Locate the cell with the specified text and output its (x, y) center coordinate. 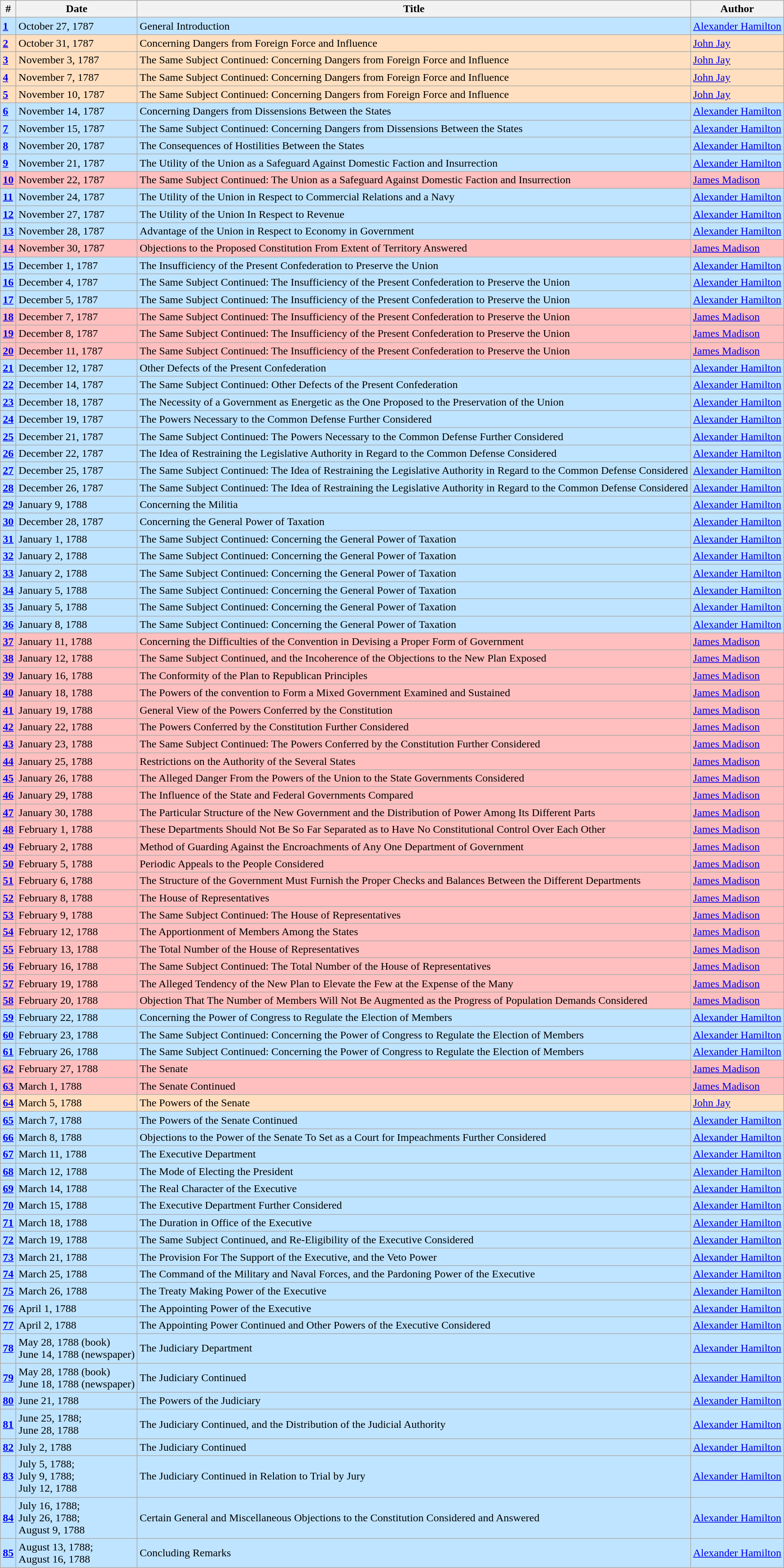
November 27, 1787 (77, 214)
The Appointing Power Continued and Other Powers of the Executive Considered (414, 1325)
November 30, 1787 (77, 248)
The Provision For The Support of the Executive, and the Veto Power (414, 1257)
The Same Subject Continued, and the Incoherence of the Objections to the New Plan Exposed (414, 658)
November 15, 1787 (77, 128)
The Apportionment of Members Among the States (414, 932)
Objections to the Power of the Senate To Set as a Court for Impeachments Further Considered (414, 1137)
The Powers of the Judiciary (414, 1401)
Concerning the General Power of Taxation (414, 522)
The Alleged Danger From the Powers of the Union to the State Governments Considered (414, 778)
March 26, 1788 (77, 1291)
December 25, 1787 (77, 470)
February 23, 1788 (77, 1034)
71 (8, 1223)
February 8, 1788 (77, 898)
December 18, 1787 (77, 402)
The Powers Necessary to the Common Defense Further Considered (414, 419)
39 (8, 676)
November 10, 1787 (77, 94)
January 26, 1788 (77, 778)
56 (8, 966)
45 (8, 778)
March 15, 1788 (77, 1206)
13 (8, 231)
February 22, 1788 (77, 1017)
These Departments Should Not Be So Far Separated as to Have No Constitutional Control Over Each Other (414, 830)
44 (8, 761)
61 (8, 1052)
21 (8, 368)
83 (8, 1476)
57 (8, 983)
The Particular Structure of the New Government and the Distribution of Power Among Its Different Parts (414, 813)
68 (8, 1171)
65 (8, 1120)
31 (8, 539)
July 2, 1788 (77, 1447)
March 14, 1788 (77, 1188)
March 1, 1788 (77, 1086)
November 21, 1787 (77, 163)
36 (8, 624)
Concerning the Power of Congress to Regulate the Election of Members (414, 1017)
Concerning the Militia (414, 505)
33 (8, 573)
March 8, 1788 (77, 1137)
29 (8, 505)
March 5, 1788 (77, 1103)
January 16, 1788 (77, 676)
16 (8, 283)
The Real Character of the Executive (414, 1188)
26 (8, 453)
March 11, 1788 (77, 1154)
22 (8, 385)
January 1, 1788 (77, 539)
85 (8, 1553)
84 (8, 1518)
40 (8, 693)
January 11, 1788 (77, 641)
February 20, 1788 (77, 1000)
81 (8, 1424)
June 25, 1788;June 28, 1788 (77, 1424)
Objection That The Number of Members Will Not Be Augmented as the Progress of Population Demands Considered (414, 1000)
63 (8, 1086)
9 (8, 163)
Concluding Remarks (414, 1553)
75 (8, 1291)
December 12, 1787 (77, 368)
October 31, 1787 (77, 43)
The Utility of the Union In Respect to Revenue (414, 214)
42 (8, 727)
41 (8, 710)
64 (8, 1103)
April 1, 1788 (77, 1308)
6 (8, 111)
The Same Subject Continued: Other Defects of the Present Confederation (414, 385)
January 22, 1788 (77, 727)
7 (8, 128)
25 (8, 436)
January 29, 1788 (77, 795)
January 8, 1788 (77, 624)
The Senate (414, 1069)
34 (8, 590)
Date (77, 9)
78 (8, 1348)
The Same Subject Continued, and Re-Eligibility of the Executive Considered (414, 1240)
The Insufficiency of the Present Confederation to Preserve the Union (414, 265)
February 19, 1788 (77, 983)
November 22, 1787 (77, 180)
24 (8, 419)
November 7, 1787 (77, 77)
The Total Number of the House of Representatives (414, 949)
November 20, 1787 (77, 146)
5 (8, 94)
The Same Subject Continued: The Powers Necessary to the Common Defense Further Considered (414, 436)
23 (8, 402)
The Same Subject Continued: The Powers Conferred by the Constitution Further Considered (414, 744)
February 2, 1788 (77, 847)
General Introduction (414, 26)
8 (8, 146)
The Treaty Making Power of the Executive (414, 1291)
May 28, 1788 (book)June 14, 1788 (newspaper) (77, 1348)
The Executive Department Further Considered (414, 1206)
11 (8, 197)
15 (8, 265)
March 18, 1788 (77, 1223)
December 22, 1787 (77, 453)
73 (8, 1257)
27 (8, 470)
General View of the Powers Conferred by the Constitution (414, 710)
February 6, 1788 (77, 881)
60 (8, 1034)
The Influence of the State and Federal Governments Compared (414, 795)
2 (8, 43)
67 (8, 1154)
38 (8, 658)
43 (8, 744)
Advantage of the Union in Respect to Economy in Government (414, 231)
July 16, 1788;July 26, 1788;August 9, 1788 (77, 1518)
The Appointing Power of the Executive (414, 1308)
The Judiciary Department (414, 1348)
82 (8, 1447)
The Necessity of a Government as Energetic as the One Proposed to the Preservation of the Union (414, 402)
48 (8, 830)
1 (8, 26)
June 21, 1788 (77, 1401)
January 12, 1788 (77, 658)
January 19, 1788 (77, 710)
28 (8, 487)
February 1, 1788 (77, 830)
70 (8, 1206)
Certain General and Miscellaneous Objections to the Constitution Considered and Answered (414, 1518)
4 (8, 77)
The Same Subject Continued: The Union as a Safeguard Against Domestic Faction and Insurrection (414, 180)
50 (8, 864)
76 (8, 1308)
October 27, 1787 (77, 26)
47 (8, 813)
66 (8, 1137)
December 11, 1787 (77, 351)
The Conformity of the Plan to Republican Principles (414, 676)
January 25, 1788 (77, 761)
30 (8, 522)
The Same Subject Continued: The House of Representatives (414, 915)
February 9, 1788 (77, 915)
February 27, 1788 (77, 1069)
Concerning the Difficulties of the Convention in Devising a Proper Form of Government (414, 641)
March 12, 1788 (77, 1171)
10 (8, 180)
52 (8, 898)
58 (8, 1000)
December 8, 1787 (77, 334)
55 (8, 949)
37 (8, 641)
Other Defects of the Present Confederation (414, 368)
December 5, 1787 (77, 300)
The Consequences of Hostilities Between the States (414, 146)
January 30, 1788 (77, 813)
The Utility of the Union in Respect to Commercial Relations and a Navy (414, 197)
18 (8, 317)
March 21, 1788 (77, 1257)
March 7, 1788 (77, 1120)
Periodic Appeals to the People Considered (414, 864)
The Same Subject Continued: Concerning Dangers from Dissensions Between the States (414, 128)
January 9, 1788 (77, 505)
The Structure of the Government Must Furnish the Proper Checks and Balances Between the Different Departments (414, 881)
December 19, 1787 (77, 419)
March 25, 1788 (77, 1274)
12 (8, 214)
February 26, 1788 (77, 1052)
Title (414, 9)
August 13, 1788;August 16, 1788 (77, 1553)
The Command of the Military and Naval Forces, and the Pardoning Power of the Executive (414, 1274)
Concerning Dangers from Dissensions Between the States (414, 111)
62 (8, 1069)
December 26, 1787 (77, 487)
January 18, 1788 (77, 693)
The Alleged Tendency of the New Plan to Elevate the Few at the Expense of the Many (414, 983)
49 (8, 847)
Author (737, 9)
# (8, 9)
17 (8, 300)
December 7, 1787 (77, 317)
The House of Representatives (414, 898)
The Executive Department (414, 1154)
32 (8, 556)
14 (8, 248)
December 28, 1787 (77, 522)
The Judiciary Continued, and the Distribution of the Judicial Authority (414, 1424)
79 (8, 1378)
Method of Guarding Against the Encroachments of Any One Department of Government (414, 847)
The Powers of the convention to Form a Mixed Government Examined and Sustained (414, 693)
19 (8, 334)
Objections to the Proposed Constitution From Extent of Territory Answered (414, 248)
January 23, 1788 (77, 744)
59 (8, 1017)
74 (8, 1274)
80 (8, 1401)
54 (8, 932)
May 28, 1788 (book)June 18, 1788 (newspaper) (77, 1378)
March 19, 1788 (77, 1240)
The Utility of the Union as a Safeguard Against Domestic Faction and Insurrection (414, 163)
The Powers Conferred by the Constitution Further Considered (414, 727)
December 21, 1787 (77, 436)
February 12, 1788 (77, 932)
The Duration in Office of the Executive (414, 1223)
July 5, 1788;July 9, 1788;July 12, 1788 (77, 1476)
The Judiciary Continued in Relation to Trial by Jury (414, 1476)
The Mode of Electing the President (414, 1171)
February 13, 1788 (77, 949)
November 24, 1787 (77, 197)
51 (8, 881)
35 (8, 607)
February 5, 1788 (77, 864)
77 (8, 1325)
November 14, 1787 (77, 111)
46 (8, 795)
November 28, 1787 (77, 231)
April 2, 1788 (77, 1325)
The Same Subject Continued: The Total Number of the House of Representatives (414, 966)
The Senate Continued (414, 1086)
December 1, 1787 (77, 265)
February 16, 1788 (77, 966)
The Powers of the Senate (414, 1103)
The Powers of the Senate Continued (414, 1120)
69 (8, 1188)
72 (8, 1240)
November 3, 1787 (77, 60)
December 4, 1787 (77, 283)
Concerning Dangers from Foreign Force and Influence (414, 43)
3 (8, 60)
The Idea of Restraining the Legislative Authority in Regard to the Common Defense Considered (414, 453)
20 (8, 351)
Restrictions on the Authority of the Several States (414, 761)
53 (8, 915)
December 14, 1787 (77, 385)
